Detect which cell encompasses the target text, then output its (X, Y) center coordinate. 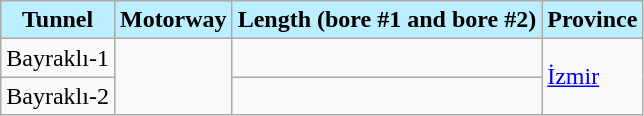
Bayraklı-1 (58, 58)
Motorway (173, 20)
İzmir (592, 77)
Bayraklı-2 (58, 96)
Province (592, 20)
Length (bore #1 and bore #2) (387, 20)
Tunnel (58, 20)
